Scan for the cell matching the given text and deliver its (x, y) coordinate at center. 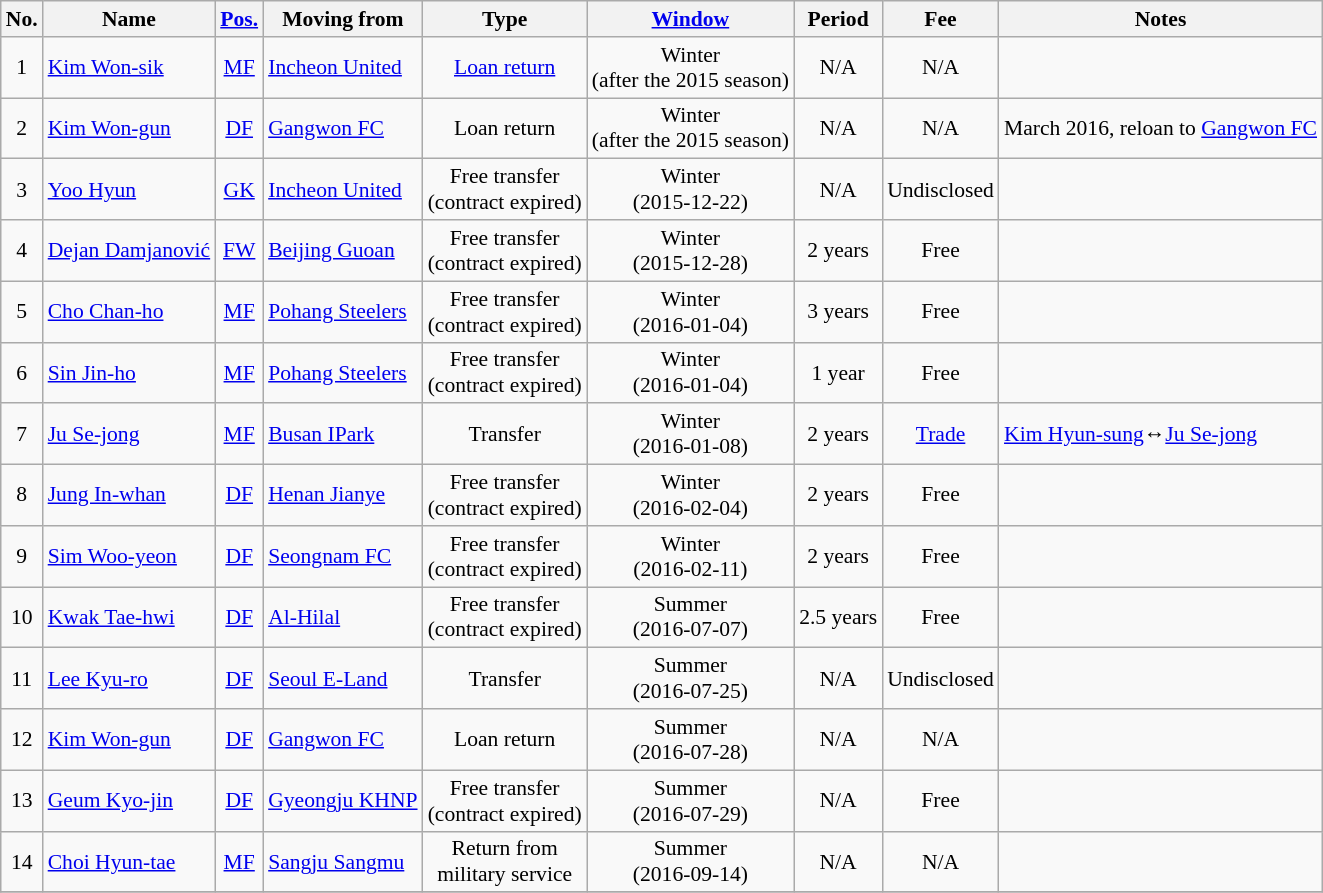
Kwak Tae-hwi (130, 618)
Name (130, 19)
No. (22, 19)
Winter(2016-01-08) (690, 434)
10 (22, 618)
Gyeongju KHNP (342, 800)
Sim Woo-yeon (130, 556)
Sangju Sangmu (342, 862)
7 (22, 434)
Summer(2016-07-25) (690, 678)
6 (22, 372)
Sin Jin-ho (130, 372)
Summer(2016-07-07) (690, 618)
Return frommilitary service (505, 862)
Summer(2016-09-14) (690, 862)
Al-Hilal (342, 618)
Notes (1160, 19)
Kim Hyun-sung↔Ju Se-jong (1160, 434)
5 (22, 312)
Winter(2016-02-11) (690, 556)
Dejan Damjanović (130, 250)
2 (22, 128)
Type (505, 19)
GK (239, 190)
Winter(2015-12-28) (690, 250)
Summer(2016-07-29) (690, 800)
Jung In-whan (130, 496)
3 years (838, 312)
11 (22, 678)
Seongnam FC (342, 556)
Summer(2016-07-28) (690, 740)
Ju Se-jong (130, 434)
Lee Kyu-ro (130, 678)
2.5 years (838, 618)
Geum Kyo-jin (130, 800)
4 (22, 250)
9 (22, 556)
14 (22, 862)
Yoo Hyun (130, 190)
Kim Won-sik (130, 68)
Trade (940, 434)
1 (22, 68)
8 (22, 496)
Busan IPark (342, 434)
1 year (838, 372)
Pos. (239, 19)
Moving from (342, 19)
Choi Hyun-tae (130, 862)
Cho Chan-ho (130, 312)
Fee (940, 19)
Winter(2016-02-04) (690, 496)
Winter(2015-12-22) (690, 190)
FW (239, 250)
Henan Jianye (342, 496)
Beijing Guoan (342, 250)
13 (22, 800)
Window (690, 19)
March 2016, reloan to Gangwon FC (1160, 128)
3 (22, 190)
Seoul E-Land (342, 678)
12 (22, 740)
Period (838, 19)
